Detect which cell encompasses the target text, then output its [x, y] center coordinate. 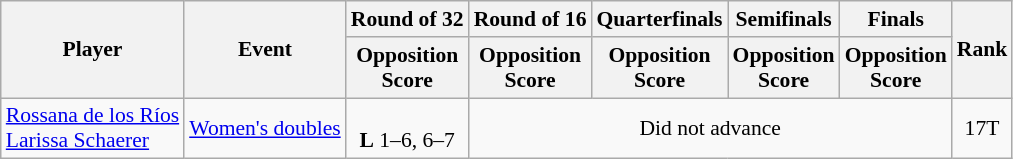
L 1–6, 6–7 [408, 128]
Finals [896, 19]
Women's doubles [265, 128]
Event [265, 50]
Semifinals [784, 19]
Quarterfinals [660, 19]
Round of 16 [530, 19]
Rossana de los Ríos Larissa Schaerer [92, 128]
Did not advance [710, 128]
Round of 32 [408, 19]
Rank [982, 50]
Player [92, 50]
17T [982, 128]
